Detect which cell encompasses the target text, then output its (x, y) center coordinate. 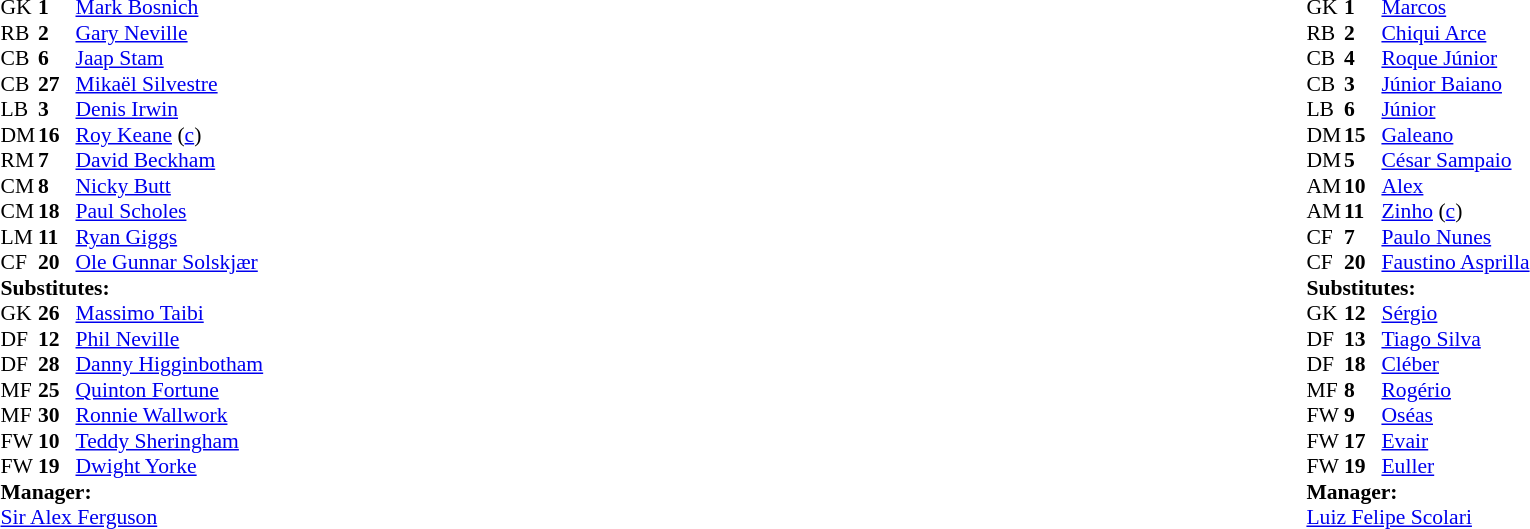
16 (57, 135)
RM (19, 161)
17 (1363, 441)
Danny Higginbotham (170, 365)
LM (19, 237)
4 (1363, 59)
Paul Scholes (170, 211)
Cléber (1455, 365)
Faustino Asprilla (1455, 263)
Zinho (c) (1455, 211)
Evair (1455, 441)
25 (57, 390)
28 (57, 365)
Jaap Stam (170, 59)
Roque Júnior (1455, 59)
Rogério (1455, 390)
Júnior (1455, 109)
Chiqui Arce (1455, 33)
30 (57, 415)
26 (57, 313)
Gary Neville (170, 33)
David Beckham (170, 161)
Júnior Baiano (1455, 84)
Quinton Fortune (170, 390)
César Sampaio (1455, 161)
Galeano (1455, 135)
Massimo Taibi (170, 313)
Sérgio (1455, 313)
Euller (1455, 467)
Oséas (1455, 415)
Dwight Yorke (170, 467)
Alex (1455, 186)
Teddy Sheringham (170, 441)
Tiago Silva (1455, 339)
Nicky Butt (170, 186)
27 (57, 84)
Denis Irwin (170, 109)
Ole Gunnar Solskjær (170, 263)
Paulo Nunes (1455, 237)
Roy Keane (c) (170, 135)
Mikaël Silvestre (170, 84)
Ryan Giggs (170, 237)
Phil Neville (170, 339)
15 (1363, 135)
13 (1363, 339)
Ronnie Wallwork (170, 415)
9 (1363, 415)
5 (1363, 161)
